For the text-containing cell, return its midpoint in [X, Y] coordinate format. 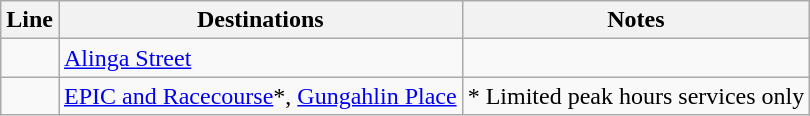
* Limited peak hours services only [636, 96]
Destinations [260, 20]
EPIC and Racecourse*, Gungahlin Place [260, 96]
Notes [636, 20]
Alinga Street [260, 58]
Line [30, 20]
